Extract the [X, Y] coordinate from the center of the cell holding the provided text.  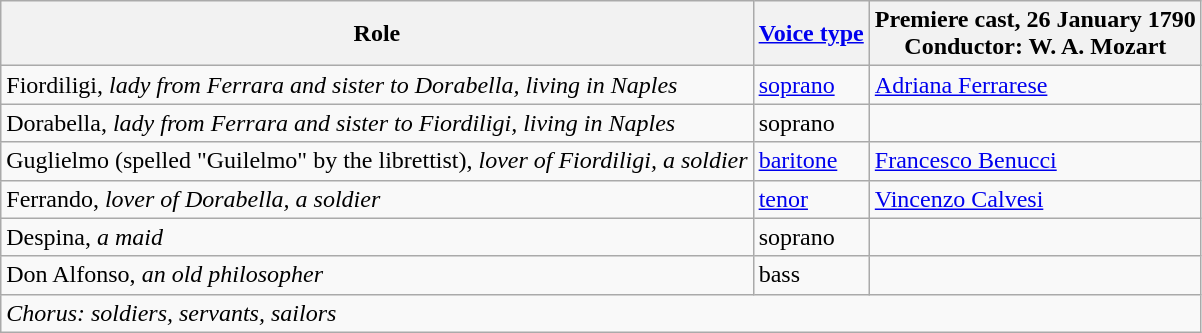
Premiere cast, 26 January 1790Conductor: W. A. Mozart [1035, 34]
Francesco Benucci [1035, 161]
Role [377, 34]
bass [811, 275]
Chorus: soldiers, servants, sailors [602, 313]
Dorabella, lady from Ferrara and sister to Fiordiligi, living in Naples [377, 123]
Fiordiligi, lady from Ferrara and sister to Dorabella, living in Naples [377, 85]
Don Alfonso, an old philosopher [377, 275]
Despina, a maid [377, 237]
Voice type [811, 34]
tenor [811, 199]
Guglielmo (spelled "Guilelmo" by the librettist), lover of Fiordiligi, a soldier [377, 161]
Ferrando, lover of Dorabella, a soldier [377, 199]
Adriana Ferrarese [1035, 85]
baritone [811, 161]
Vincenzo Calvesi [1035, 199]
